Output the (X, Y) coordinate of the center of the cell containing the given text.  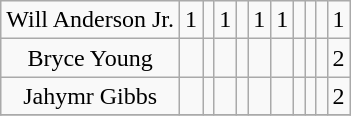
Jahymr Gibbs (90, 96)
Will Anderson Jr. (90, 20)
Bryce Young (90, 58)
